Return [x, y] of the center of cell containing provided text 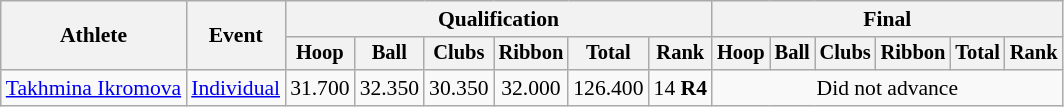
Qualification [498, 19]
Individual [236, 88]
14 R4 [681, 88]
Athlete [94, 36]
Event [236, 36]
Did not advance [887, 88]
Final [887, 19]
32.350 [390, 88]
31.700 [320, 88]
126.400 [608, 88]
Takhmina Ikromova [94, 88]
30.350 [458, 88]
32.000 [532, 88]
